For the text-containing cell, return its midpoint in (x, y) coordinate format. 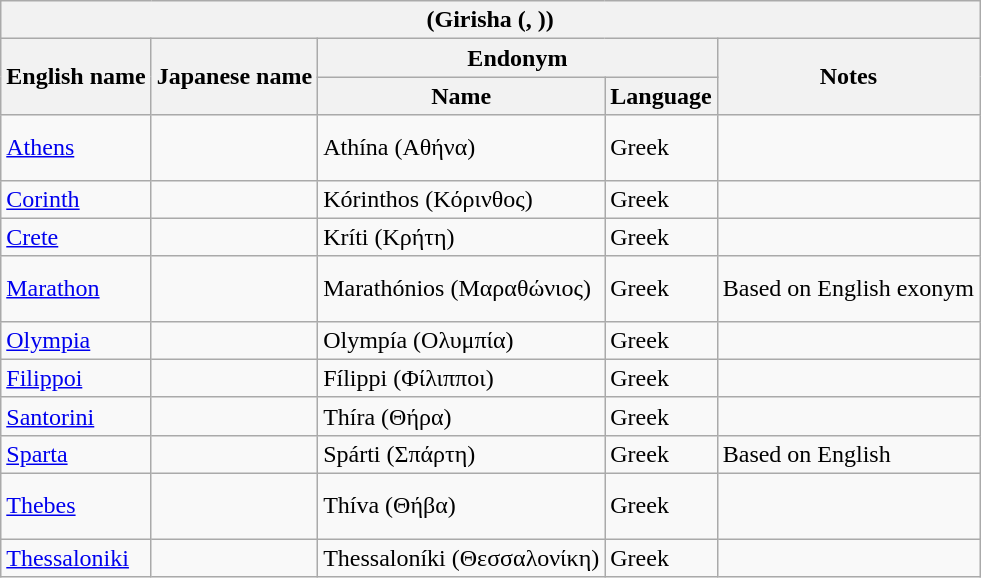
Marathon (76, 288)
Kórinthos (Κόρινθος) (462, 199)
Thessaloniki (76, 557)
Olympia (76, 340)
Crete (76, 237)
Corinth (76, 199)
Name (462, 96)
Marathónios (Μαραθώνιος) (462, 288)
Thíva (Θήβα) (462, 506)
English name (76, 77)
Japanese name (234, 77)
Notes (848, 77)
Filippoi (76, 378)
Sparta (76, 454)
Endonym (518, 58)
Based on English exonym (848, 288)
Fílippi (Φίλιπποι) (462, 378)
Athína (Αθήνα) (462, 148)
Santorini (76, 416)
Language (661, 96)
Olympía (Ολυμπία) (462, 340)
Based on English (848, 454)
Thessaloníki (Θεσσαλονίκη) (462, 557)
Spárti (Σπάρτη) (462, 454)
Kríti (Κρήτη) (462, 237)
(Girisha (, )) (490, 20)
Thebes (76, 506)
Athens (76, 148)
Thíra (Θήρα) (462, 416)
